Provide the [X, Y] coordinate of the cell's center where the given text is located.  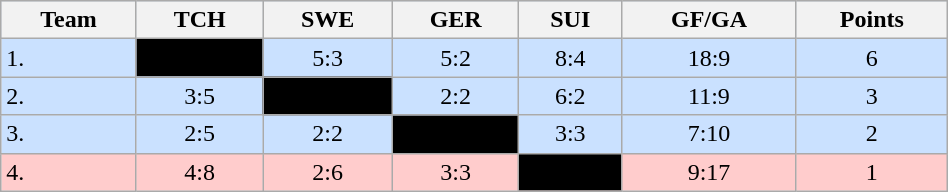
GER [456, 20]
5:3 [328, 58]
4:8 [200, 172]
3:5 [200, 96]
1 [872, 172]
5:2 [456, 58]
SWE [328, 20]
GF/GA [710, 20]
8:4 [570, 58]
2:5 [200, 134]
Points [872, 20]
2. [69, 96]
Team [69, 20]
2:6 [328, 172]
18:9 [710, 58]
6 [872, 58]
TCH [200, 20]
1. [69, 58]
SUI [570, 20]
6:2 [570, 96]
9:17 [710, 172]
2 [872, 134]
3 [872, 96]
4. [69, 172]
7:10 [710, 134]
3. [69, 134]
11:9 [710, 96]
